For the text-containing cell, return its midpoint in (x, y) coordinate format. 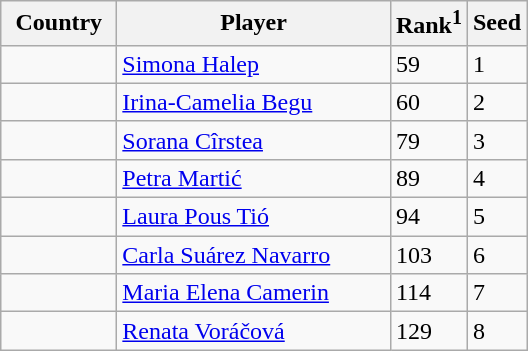
114 (428, 293)
8 (496, 331)
79 (428, 140)
Player (254, 24)
6 (496, 255)
60 (428, 102)
Sorana Cîrstea (254, 140)
89 (428, 178)
Country (59, 24)
1 (496, 64)
4 (496, 178)
5 (496, 217)
59 (428, 64)
Simona Halep (254, 64)
Irina-Camelia Begu (254, 102)
Seed (496, 24)
94 (428, 217)
Rank1 (428, 24)
Petra Martić (254, 178)
2 (496, 102)
Laura Pous Tió (254, 217)
Carla Suárez Navarro (254, 255)
129 (428, 331)
7 (496, 293)
Renata Voráčová (254, 331)
3 (496, 140)
Maria Elena Camerin (254, 293)
103 (428, 255)
